Scan for the cell matching the given text and deliver its [x, y] coordinate at center. 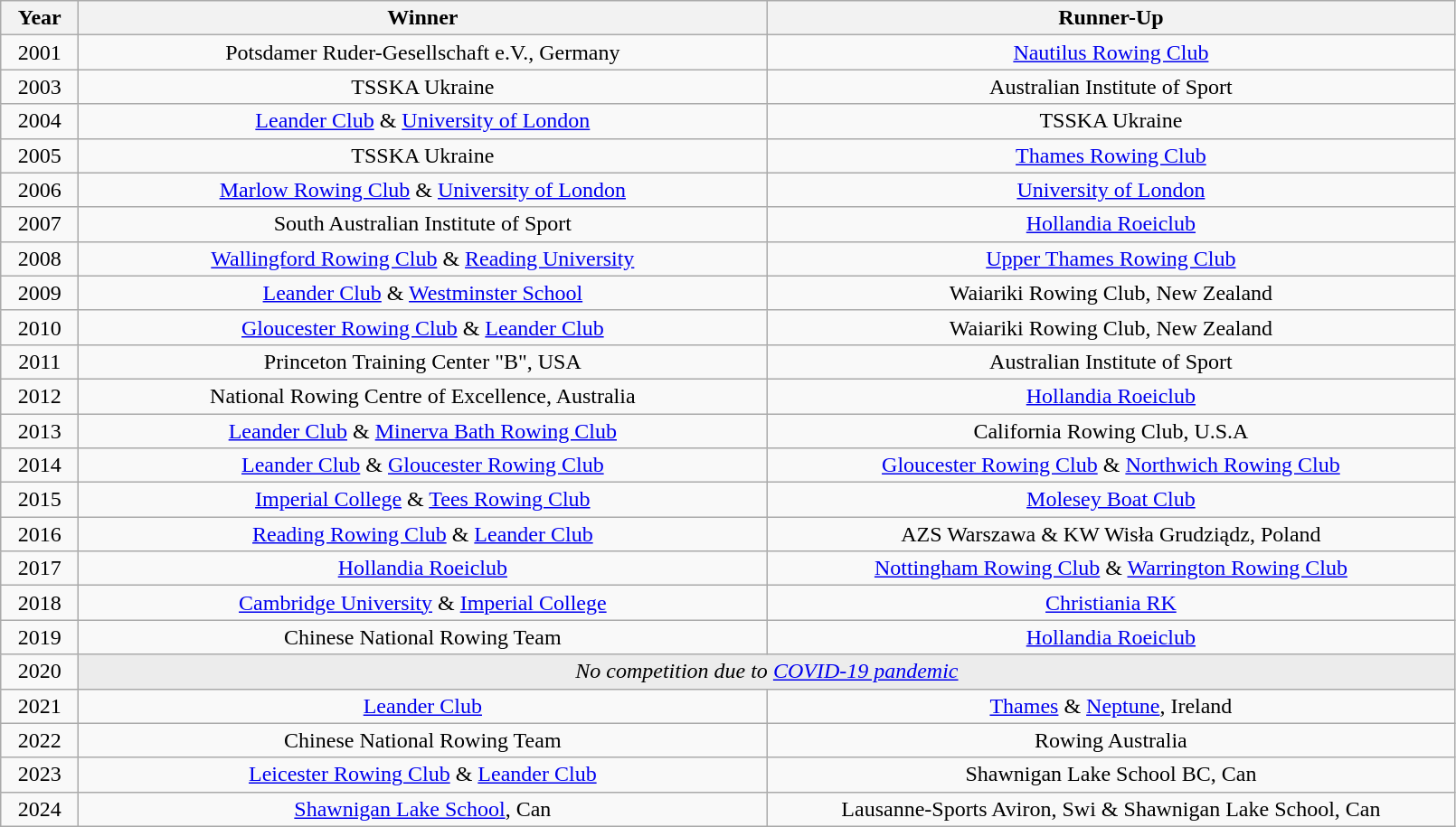
Nottingham Rowing Club & Warrington Rowing Club [1111, 569]
Leicester Rowing Club & Leander Club [423, 775]
Upper Thames Rowing Club [1111, 258]
2006 [40, 190]
University of London [1111, 190]
Winner [423, 18]
2011 [40, 362]
2024 [40, 809]
AZS Warszawa & KW Wisła Grudziądz, Poland [1111, 534]
California Rowing Club, U.S.A [1111, 431]
2019 [40, 637]
Wallingford Rowing Club & Reading University [423, 258]
2008 [40, 258]
Thames Rowing Club [1111, 155]
Molesey Boat Club [1111, 500]
Leander Club & Westminster School [423, 293]
2001 [40, 52]
Gloucester Rowing Club & Leander Club [423, 327]
2023 [40, 775]
No competition due to COVID-19 pandemic [767, 672]
Gloucester Rowing Club & Northwich Rowing Club [1111, 465]
Christiania RK [1111, 603]
Shawnigan Lake School, Can [423, 809]
Year [40, 18]
Rowing Australia [1111, 740]
Imperial College & Tees Rowing Club [423, 500]
Leander Club & University of London [423, 121]
Cambridge University & Imperial College [423, 603]
Thames & Neptune, Ireland [1111, 706]
2003 [40, 87]
2018 [40, 603]
2005 [40, 155]
2017 [40, 569]
2014 [40, 465]
National Rowing Centre of Excellence, Australia [423, 396]
2013 [40, 431]
Shawnigan Lake School BC, Can [1111, 775]
Leander Club & Gloucester Rowing Club [423, 465]
Leander Club [423, 706]
Princeton Training Center "B", USA [423, 362]
Lausanne-Sports Aviron, Swi & Shawnigan Lake School, Can [1111, 809]
Runner-Up [1111, 18]
2010 [40, 327]
2004 [40, 121]
Leander Club & Minerva Bath Rowing Club [423, 431]
2012 [40, 396]
2007 [40, 224]
2016 [40, 534]
Potsdamer Ruder-Gesellschaft e.V., Germany [423, 52]
2021 [40, 706]
2022 [40, 740]
South Australian Institute of Sport [423, 224]
Marlow Rowing Club & University of London [423, 190]
2015 [40, 500]
Reading Rowing Club & Leander Club [423, 534]
2020 [40, 672]
2009 [40, 293]
Nautilus Rowing Club [1111, 52]
